Detect which cell encompasses the target text, then output its (x, y) center coordinate. 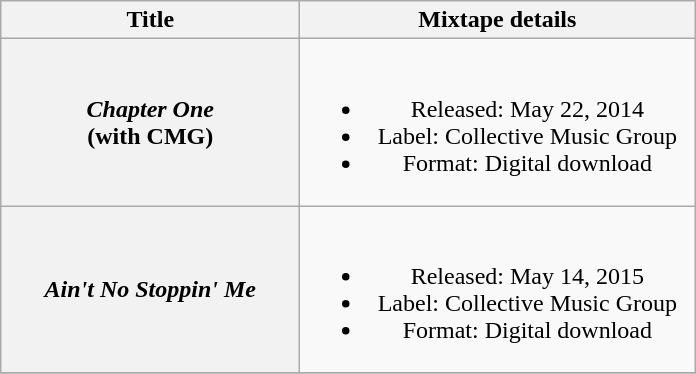
Mixtape details (498, 20)
Released: May 14, 2015Label: Collective Music GroupFormat: Digital download (498, 290)
Title (150, 20)
Ain't No Stoppin' Me (150, 290)
Chapter One(with CMG) (150, 122)
Released: May 22, 2014Label: Collective Music GroupFormat: Digital download (498, 122)
